Identify which cell holds the provided text, then report its (X, Y) central coordinate. 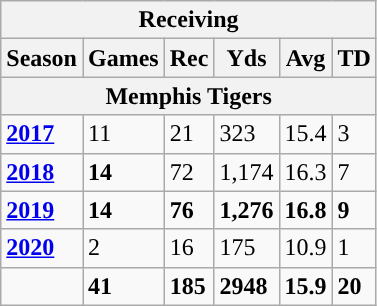
185 (189, 286)
15.4 (306, 134)
2020 (42, 248)
TD (354, 58)
15.9 (306, 286)
2948 (246, 286)
16.8 (306, 210)
10.9 (306, 248)
9 (354, 210)
11 (123, 134)
16.3 (306, 172)
2 (123, 248)
Memphis Tigers (189, 96)
175 (246, 248)
21 (189, 134)
Yds (246, 58)
7 (354, 172)
Receiving (189, 20)
2018 (42, 172)
1,276 (246, 210)
16 (189, 248)
323 (246, 134)
Games (123, 58)
20 (354, 286)
Season (42, 58)
76 (189, 210)
1,174 (246, 172)
Avg (306, 58)
72 (189, 172)
3 (354, 134)
41 (123, 286)
1 (354, 248)
Rec (189, 58)
2019 (42, 210)
2017 (42, 134)
